Capture the cell that displays the provided text and extract its (x, y) central coordinate. 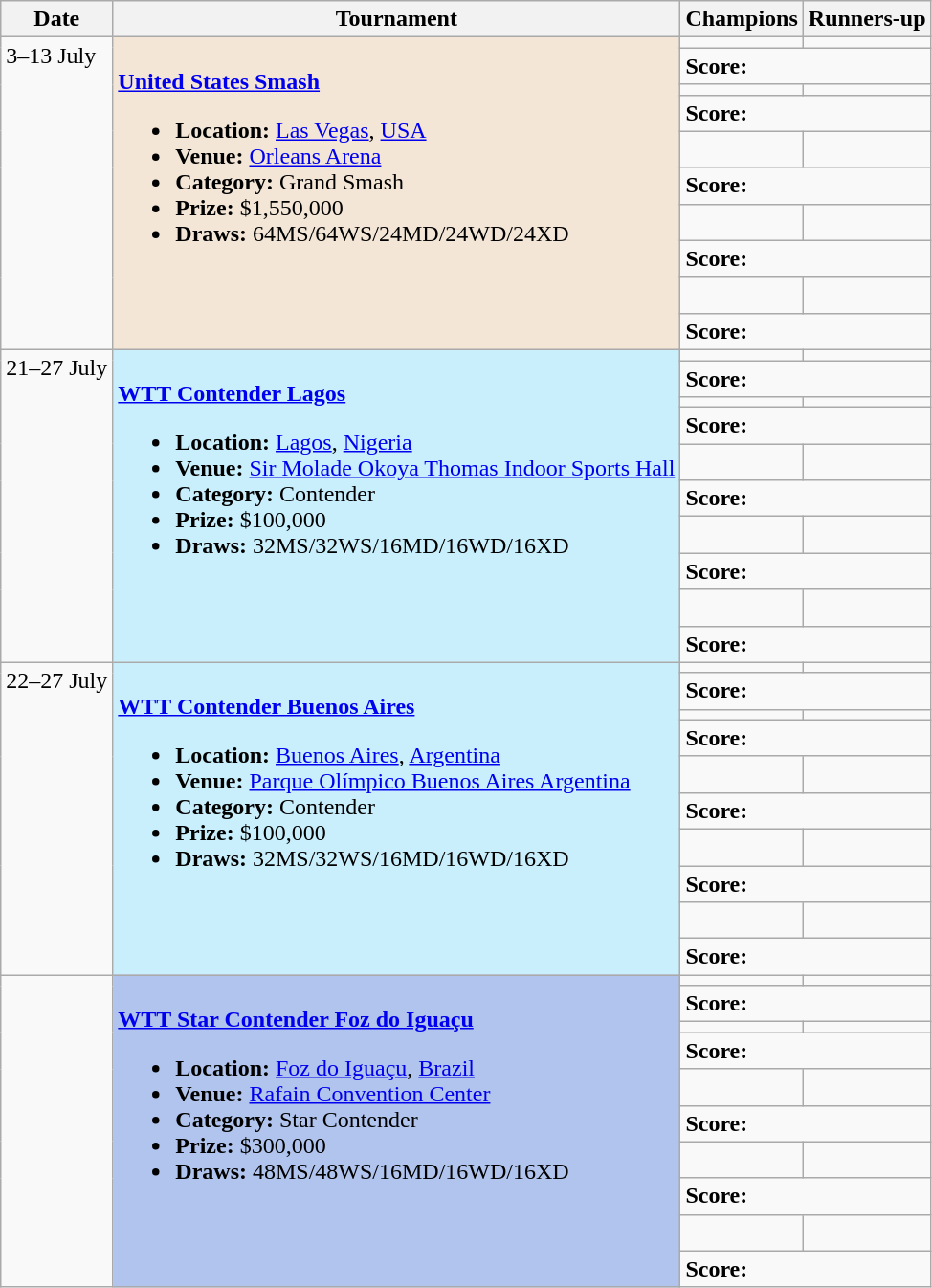
21–27 July (57, 505)
3–13 July (57, 193)
Tournament (396, 19)
Runners-up (867, 19)
United States SmashLocation: Las Vegas, USAVenue: Orleans ArenaCategory: Grand SmashPrize: $1,550,000Draws: 64MS/64WS/24MD/24WD/24XD (396, 193)
22–27 July (57, 819)
Date (57, 19)
Champions (742, 19)
